From the cell containing the given text, extract its center point as (x, y) coordinate. 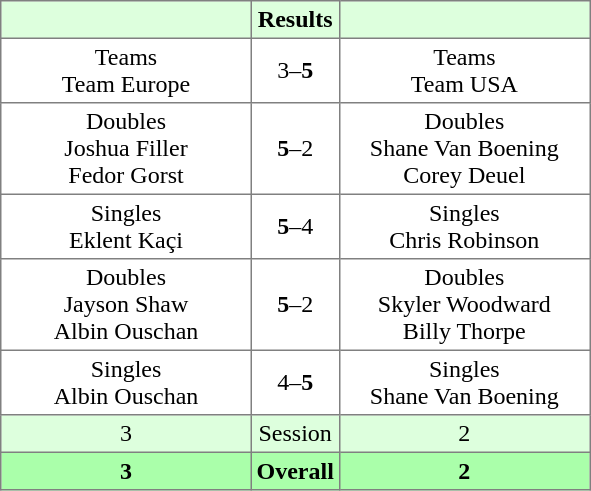
DoublesJoshua FillerFedor Gorst (126, 149)
Overall (295, 471)
DoublesShane Van BoeningCorey Deuel (464, 149)
Session (295, 434)
3–5 (295, 70)
DoublesJayson ShawAlbin Ouschan (126, 305)
TeamsTeam Europe (126, 70)
5–4 (295, 226)
SinglesShane Van Boening (464, 382)
Results (295, 20)
SinglesChris Robinson (464, 226)
SinglesAlbin Ouschan (126, 382)
4–5 (295, 382)
SinglesEklent Kaçi (126, 226)
TeamsTeam USA (464, 70)
DoublesSkyler WoodwardBilly Thorpe (464, 305)
